Output the [x, y] coordinate of the center of the cell containing the given text.  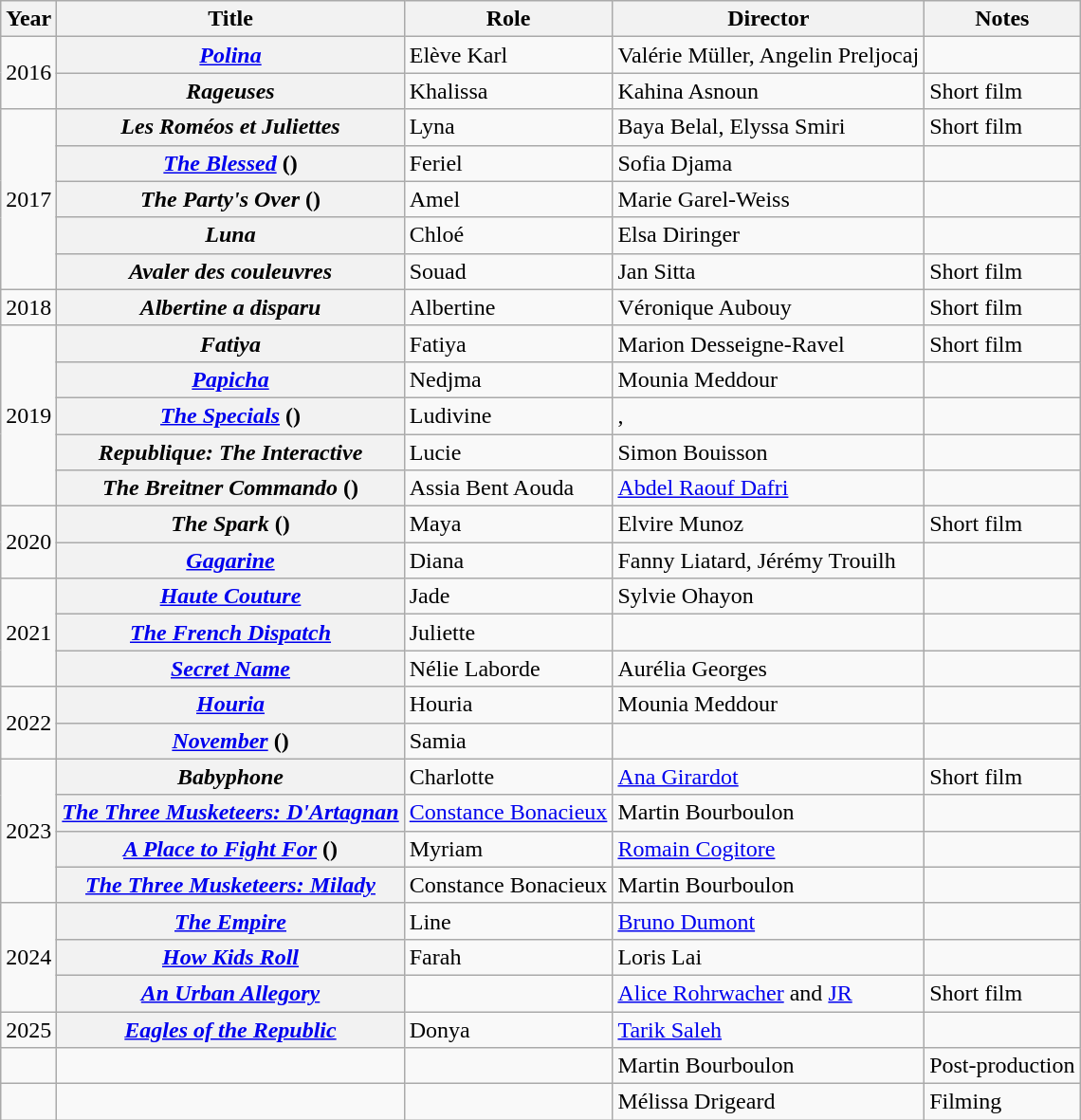
The Party's Over () [230, 199]
Elvire Munoz [768, 524]
Amel [508, 199]
The Specials () [230, 415]
Jan Sitta [768, 271]
Papicha [230, 379]
Eagles of the Republic [230, 1029]
Khalissa [508, 91]
The Empire [230, 921]
Diana [508, 560]
Ana Girardot [768, 777]
Haute Couture [230, 597]
2018 [28, 307]
Title [230, 19]
Sofia Djama [768, 163]
Secret Name [230, 669]
Bruno Dumont [768, 921]
Sylvie Ohayon [768, 597]
Feriel [508, 163]
Lucie [508, 452]
Abdel Raouf Dafri [768, 488]
Fanny Liatard, Jérémy Trouilh [768, 560]
2025 [28, 1029]
, [768, 415]
Elève Karl [508, 55]
Marie Garel-Weiss [768, 199]
2023 [28, 831]
2021 [28, 633]
Director [768, 19]
Year [28, 19]
2017 [28, 199]
Véronique Aubouy [768, 307]
2019 [28, 415]
The Spark () [230, 524]
Souad [508, 271]
Kahina Asnoun [768, 91]
Role [508, 19]
Line [508, 921]
Post-production [1002, 1066]
Polina [230, 55]
Charlotte [508, 777]
Samia [508, 741]
2024 [28, 957]
The Breitner Commando () [230, 488]
Ludivine [508, 415]
Baya Belal, Elyssa Smiri [768, 127]
2022 [28, 723]
Simon Bouisson [768, 452]
Albertine [508, 307]
Luna [230, 235]
Marion Desseigne-Ravel [768, 343]
Tarik Saleh [768, 1029]
Avaler des couleuvres [230, 271]
The French Dispatch [230, 633]
2016 [28, 73]
The Three Musketeers: Milady [230, 885]
Gagarine [230, 560]
Loris Lai [768, 957]
Chloé [508, 235]
Filming [1002, 1102]
Les Roméos et Juliettes [230, 127]
The Three Musketeers: D'Artagnan [230, 813]
Republique: The Interactive [230, 452]
November () [230, 741]
A Place to Fight For () [230, 849]
Lyna [508, 127]
Nélie Laborde [508, 669]
Elsa Diringer [768, 235]
Myriam [508, 849]
Valérie Müller, Angelin Preljocaj [768, 55]
2020 [28, 542]
Romain Cogitore [768, 849]
Albertine a disparu [230, 307]
Aurélia Georges [768, 669]
Mélissa Drigeard [768, 1102]
Juliette [508, 633]
Notes [1002, 19]
Alice Rohrwacher and JR [768, 993]
Nedjma [508, 379]
The Blessed () [230, 163]
Donya [508, 1029]
Rageuses [230, 91]
Farah [508, 957]
Jade [508, 597]
Babyphone [230, 777]
How Kids Roll [230, 957]
An Urban Allegory [230, 993]
Maya [508, 524]
Assia Bent Aouda [508, 488]
